Return [x, y] of the center of cell containing provided text 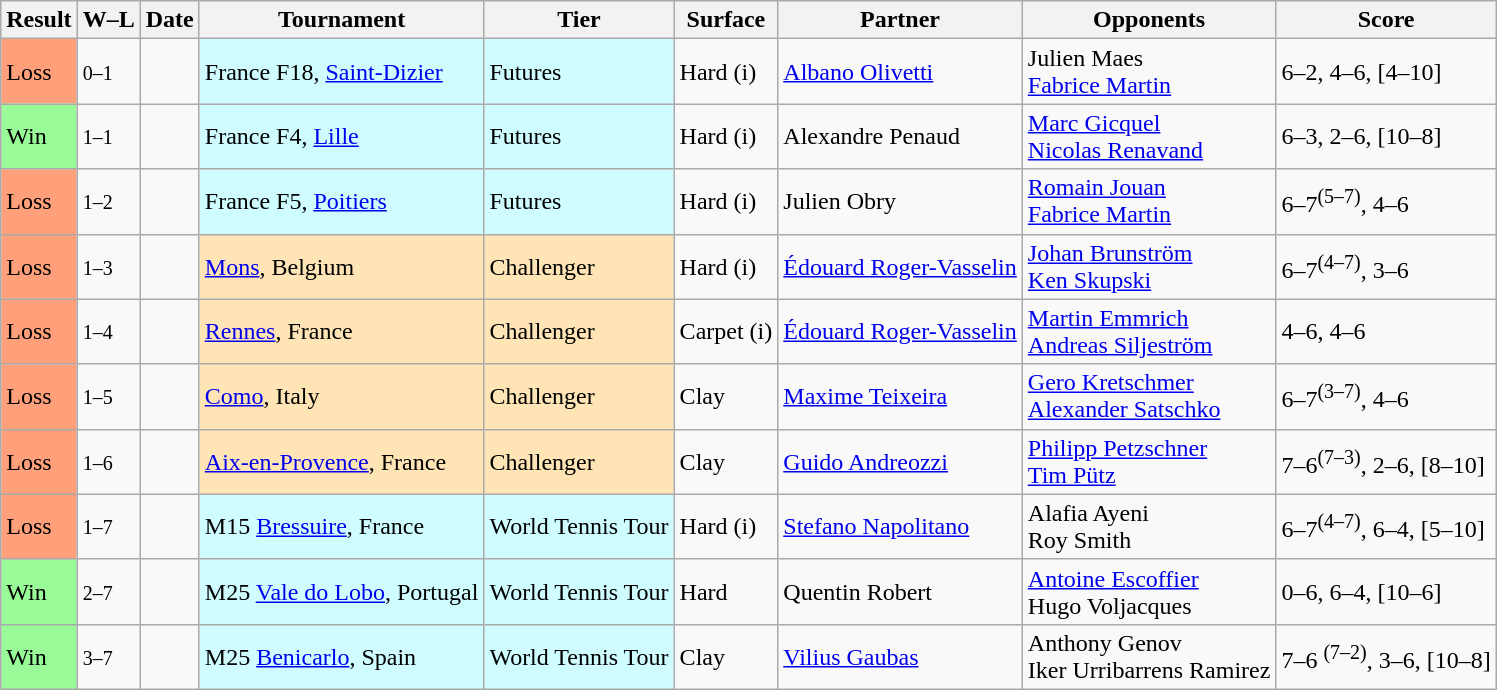
6–7(4–7), 3–6 [1386, 266]
Julien Obry [900, 202]
Marc Gicquel Nicolas Renavand [1149, 136]
1–4 [108, 332]
Carpet (i) [726, 332]
Maxime Teixeira [900, 396]
6–2, 4–6, [4–10] [1386, 72]
Albano Olivetti [900, 72]
Rennes, France [342, 332]
0–1 [108, 72]
Tier [579, 20]
Surface [726, 20]
M25 Vale do Lobo, Portugal [342, 592]
1–6 [108, 462]
6–3, 2–6, [10–8] [1386, 136]
Tournament [342, 20]
0–6, 6–4, [10–6] [1386, 592]
Julien Maes Fabrice Martin [1149, 72]
Alexandre Penaud [900, 136]
2–7 [108, 592]
Quentin Robert [900, 592]
7–6(7–3), 2–6, [8–10] [1386, 462]
Como, Italy [342, 396]
Date [170, 20]
France F5, Poitiers [342, 202]
Result [39, 20]
Score [1386, 20]
Mons, Belgium [342, 266]
Aix-en-Provence, France [342, 462]
4–6, 4–6 [1386, 332]
Stefano Napolitano [900, 526]
Alafia Ayeni Roy Smith [1149, 526]
Philipp Petzschner Tim Pütz [1149, 462]
Vilius Gaubas [900, 656]
Partner [900, 20]
6–7(5–7), 4–6 [1386, 202]
Opponents [1149, 20]
Anthony Genov Iker Urribarrens Ramirez [1149, 656]
France F4, Lille [342, 136]
6–7(3–7), 4–6 [1386, 396]
M15 Bressuire, France [342, 526]
1–2 [108, 202]
M25 Benicarlo, Spain [342, 656]
1–1 [108, 136]
Gero Kretschmer Alexander Satschko [1149, 396]
Guido Andreozzi [900, 462]
1–3 [108, 266]
1–5 [108, 396]
Martin Emmrich Andreas Siljeström [1149, 332]
France F18, Saint-Dizier [342, 72]
Romain Jouan Fabrice Martin [1149, 202]
Hard [726, 592]
7–6 (7–2), 3–6, [10–8] [1386, 656]
Antoine Escoffier Hugo Voljacques [1149, 592]
W–L [108, 20]
1–7 [108, 526]
3–7 [108, 656]
6–7(4–7), 6–4, [5–10] [1386, 526]
Johan Brunström Ken Skupski [1149, 266]
